Locate the cell with the specified text and output its (x, y) center coordinate. 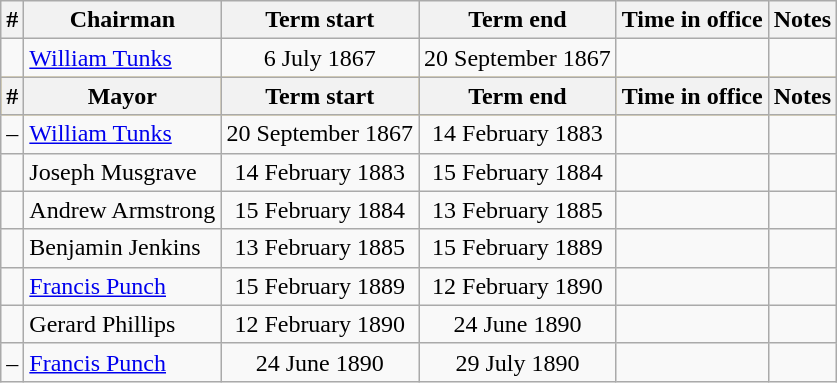
Andrew Armstrong (122, 210)
Mayor (122, 96)
6 July 1867 (320, 58)
Gerard Phillips (122, 324)
Benjamin Jenkins (122, 248)
Chairman (122, 20)
29 July 1890 (518, 362)
Joseph Musgrave (122, 172)
